Return [x, y] of the center of cell containing provided text 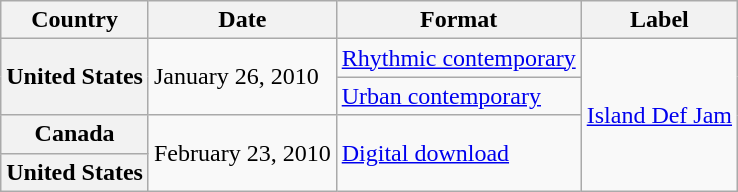
Island Def Jam [659, 115]
Digital download [458, 153]
Country [75, 20]
January 26, 2010 [242, 77]
Date [242, 20]
Format [458, 20]
Urban contemporary [458, 96]
Rhythmic contemporary [458, 58]
February 23, 2010 [242, 153]
Canada [75, 134]
Label [659, 20]
